Provide the (x, y) coordinate of the cell's center where the given text is located.  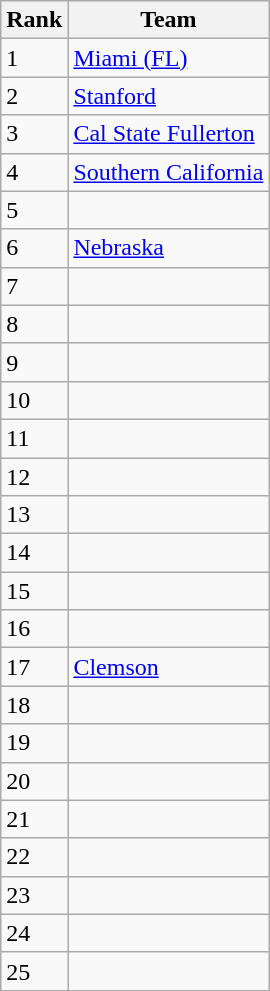
Miami (FL) (168, 58)
10 (34, 400)
25 (34, 971)
7 (34, 286)
8 (34, 324)
Team (168, 20)
20 (34, 781)
15 (34, 591)
23 (34, 895)
16 (34, 629)
21 (34, 819)
19 (34, 743)
6 (34, 248)
4 (34, 172)
14 (34, 553)
Southern California (168, 172)
Stanford (168, 96)
12 (34, 477)
18 (34, 705)
11 (34, 438)
Cal State Fullerton (168, 134)
2 (34, 96)
Clemson (168, 667)
Rank (34, 20)
13 (34, 515)
9 (34, 362)
3 (34, 134)
1 (34, 58)
5 (34, 210)
17 (34, 667)
22 (34, 857)
Nebraska (168, 248)
24 (34, 933)
